Extract the (X, Y) coordinate from the center of the cell holding the provided text.  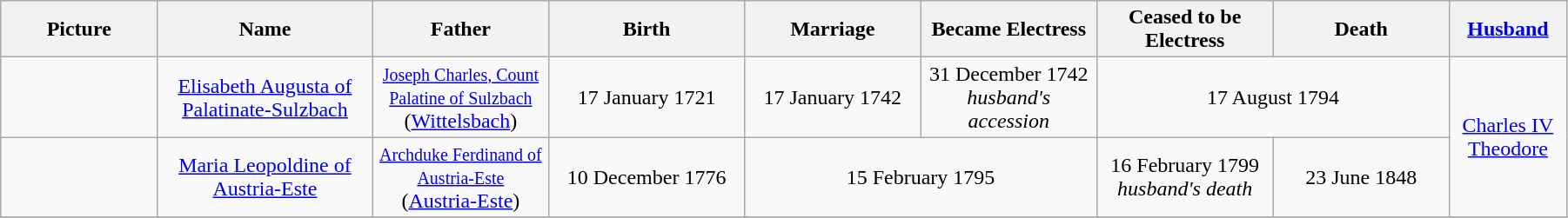
16 February 1799husband's death (1184, 177)
Ceased to be Electress (1184, 30)
Death (1361, 30)
Birth (647, 30)
10 December 1776 (647, 177)
Elisabeth Augusta of Palatinate-Sulzbach (265, 97)
Father (460, 30)
15 February 1795 (921, 177)
Archduke Ferdinand of Austria-Este(Austria-Este) (460, 177)
Charles IV Theodore (1507, 137)
Became Electress (1008, 30)
17 August 1794 (1272, 97)
Joseph Charles, Count Palatine of Sulzbach(Wittelsbach) (460, 97)
Husband (1507, 30)
17 January 1721 (647, 97)
17 January 1742 (833, 97)
Maria Leopoldine of Austria-Este (265, 177)
Name (265, 30)
23 June 1848 (1361, 177)
31 December 1742husband's accession (1008, 97)
Picture (79, 30)
Marriage (833, 30)
